Capture the cell that displays the provided text and extract its (x, y) central coordinate. 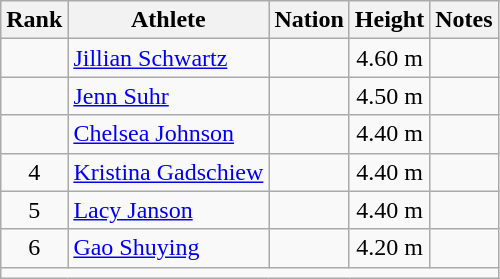
Jillian Schwartz (168, 58)
4.20 m (389, 248)
Lacy Janson (168, 210)
Jenn Suhr (168, 96)
Nation (309, 20)
Kristina Gadschiew (168, 172)
Height (389, 20)
Gao Shuying (168, 248)
Rank (34, 20)
Notes (464, 20)
5 (34, 210)
4.50 m (389, 96)
4.60 m (389, 58)
Chelsea Johnson (168, 134)
4 (34, 172)
6 (34, 248)
Athlete (168, 20)
